Provide the (x, y) coordinate of the cell's center where the given text is located.  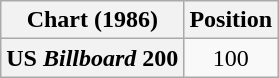
Chart (1986) (92, 20)
100 (231, 58)
Position (231, 20)
US Billboard 200 (92, 58)
